For the text-containing cell, return its midpoint in [X, Y] coordinate format. 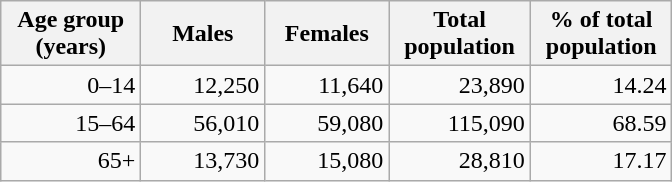
Females [327, 34]
15–64 [71, 123]
Males [203, 34]
23,890 [460, 85]
115,090 [460, 123]
Totalpopulation [460, 34]
14.24 [601, 85]
56,010 [203, 123]
Age group (years) [71, 34]
65+ [71, 161]
13,730 [203, 161]
11,640 [327, 85]
28,810 [460, 161]
59,080 [327, 123]
17.17 [601, 161]
% of totalpopulation [601, 34]
15,080 [327, 161]
0–14 [71, 85]
68.59 [601, 123]
12,250 [203, 85]
